Return [x, y] of the center of cell containing provided text 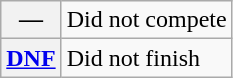
Did not finish [146, 58]
— [31, 20]
DNF [31, 58]
Did not compete [146, 20]
